Scan for the cell matching the given text and deliver its [x, y] coordinate at center. 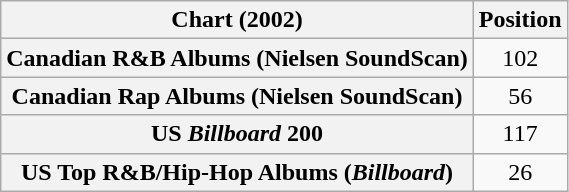
26 [520, 172]
117 [520, 134]
102 [520, 58]
56 [520, 96]
US Top R&B/Hip-Hop Albums (Billboard) [238, 172]
Canadian Rap Albums (Nielsen SoundScan) [238, 96]
US Billboard 200 [238, 134]
Chart (2002) [238, 20]
Canadian R&B Albums (Nielsen SoundScan) [238, 58]
Position [520, 20]
